Detect which cell encompasses the target text, then output its [X, Y] center coordinate. 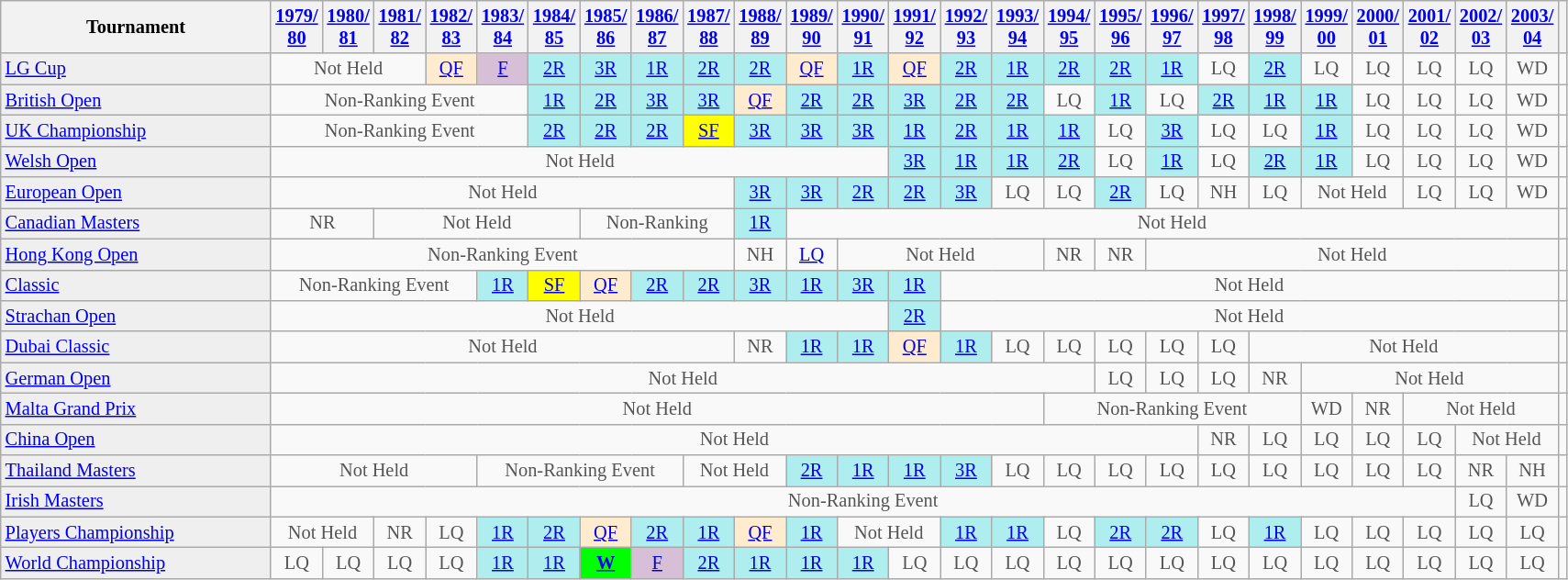
1999/00 [1327, 27]
1997/98 [1223, 27]
British Open [136, 100]
Welsh Open [136, 162]
1990/91 [863, 27]
1988/89 [760, 27]
1994/95 [1069, 27]
Hong Kong Open [136, 254]
1983/84 [503, 27]
Non-Ranking [657, 223]
1984/85 [554, 27]
1992/93 [966, 27]
1993/94 [1018, 27]
China Open [136, 440]
2000/01 [1378, 27]
1989/90 [811, 27]
Dubai Classic [136, 347]
Thailand Masters [136, 471]
Irish Masters [136, 501]
1991/92 [915, 27]
European Open [136, 193]
1980/81 [349, 27]
W [606, 563]
1982/83 [451, 27]
Strachan Open [136, 316]
Classic [136, 285]
1996/97 [1172, 27]
Players Championship [136, 532]
World Championship [136, 563]
2003/04 [1532, 27]
Canadian Masters [136, 223]
Malta Grand Prix [136, 408]
1998/99 [1274, 27]
1995/96 [1120, 27]
1979/80 [296, 27]
1981/82 [400, 27]
German Open [136, 378]
LG Cup [136, 69]
1986/87 [657, 27]
UK Championship [136, 130]
Tournament [136, 27]
2002/03 [1481, 27]
1987/88 [708, 27]
2001/02 [1429, 27]
1985/86 [606, 27]
